From the cell containing the given text, extract its center point as (x, y) coordinate. 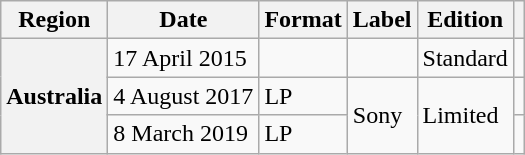
Edition (465, 20)
17 April 2015 (184, 58)
Standard (465, 58)
Australia (54, 96)
Limited (465, 115)
Format (303, 20)
8 March 2019 (184, 134)
Date (184, 20)
Label (382, 20)
Region (54, 20)
4 August 2017 (184, 96)
Sony (382, 115)
